Search for the cell housing the specified text and yield its (x, y) center coordinate. 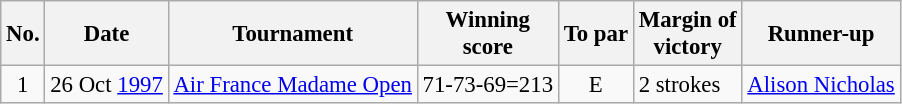
E (596, 85)
Tournament (292, 34)
1 (23, 85)
No. (23, 34)
Date (106, 34)
Margin ofvictory (688, 34)
2 strokes (688, 85)
26 Oct 1997 (106, 85)
Alison Nicholas (821, 85)
Air France Madame Open (292, 85)
71-73-69=213 (488, 85)
Runner-up (821, 34)
To par (596, 34)
Winningscore (488, 34)
